Locate the cell with the specified text and output its (x, y) center coordinate. 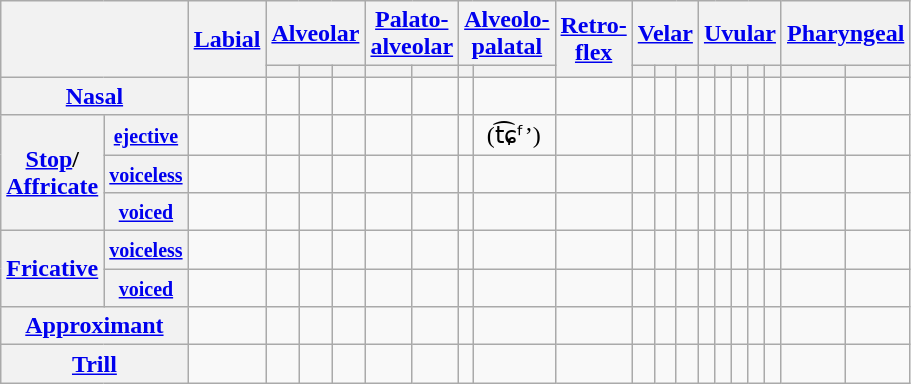
Fricative (52, 269)
Uvular (740, 34)
ejective (146, 135)
Palato-alveolar (412, 34)
Alveolar (316, 34)
Velar (665, 34)
Trill (94, 364)
Retro-flex (594, 39)
Stop/Affricate (52, 173)
(t͡ɕᶠ’) (514, 135)
Labial (227, 39)
Nasal (94, 96)
Approximant (94, 326)
Alveolo-palatal (507, 34)
Pharyngeal (845, 34)
